Output the (X, Y) coordinate of the center of the cell containing the given text.  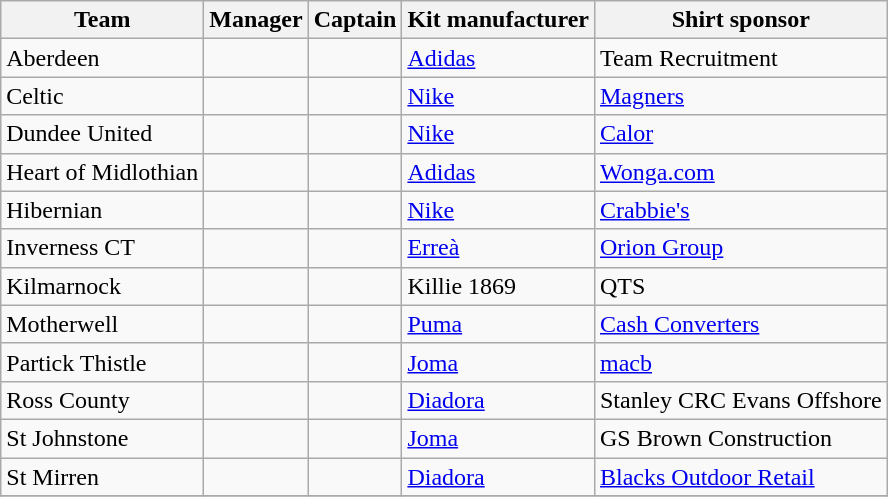
Team Recruitment (740, 58)
Blacks Outdoor Retail (740, 477)
Kit manufacturer (498, 20)
Kilmarnock (102, 286)
Ross County (102, 400)
Manager (256, 20)
Team (102, 20)
Inverness CT (102, 248)
Crabbie's (740, 210)
Stanley CRC Evans Offshore (740, 400)
Shirt sponsor (740, 20)
Celtic (102, 96)
Wonga.com (740, 172)
GS Brown Construction (740, 438)
QTS (740, 286)
St Johnstone (102, 438)
Hibernian (102, 210)
Erreà (498, 248)
Puma (498, 324)
Aberdeen (102, 58)
Motherwell (102, 324)
Cash Converters (740, 324)
Magners (740, 96)
Calor (740, 134)
Killie 1869 (498, 286)
Partick Thistle (102, 362)
Heart of Midlothian (102, 172)
St Mirren (102, 477)
Captain (355, 20)
macb (740, 362)
Orion Group (740, 248)
Dundee United (102, 134)
